Output the [x, y] coordinate of the center of the cell containing the given text.  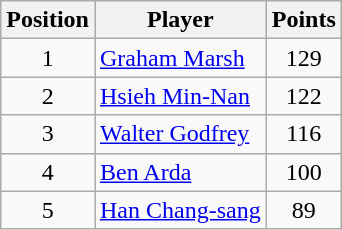
3 [48, 134]
Points [304, 20]
Player [180, 20]
Walter Godfrey [180, 134]
5 [48, 210]
116 [304, 134]
4 [48, 172]
89 [304, 210]
Han Chang-sang [180, 210]
1 [48, 58]
100 [304, 172]
Ben Arda [180, 172]
Hsieh Min-Nan [180, 96]
2 [48, 96]
Position [48, 20]
Graham Marsh [180, 58]
122 [304, 96]
129 [304, 58]
